Identify which cell holds the provided text, then report its (X, Y) central coordinate. 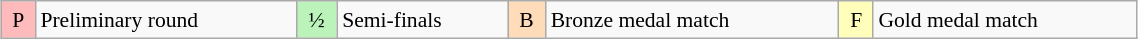
Semi-finals (422, 20)
B (527, 20)
Preliminary round (166, 20)
Gold medal match (1005, 20)
Bronze medal match (692, 20)
P (18, 20)
F (856, 20)
½ (316, 20)
